Search for the cell housing the specified text and yield its [X, Y] center coordinate. 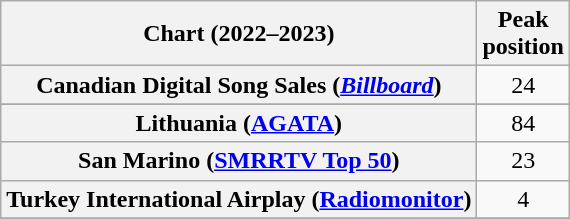
Chart (2022–2023) [239, 34]
Turkey International Airplay (Radiomonitor) [239, 199]
San Marino (SMRRTV Top 50) [239, 161]
24 [523, 85]
Peakposition [523, 34]
23 [523, 161]
84 [523, 123]
4 [523, 199]
Lithuania (AGATA) [239, 123]
Canadian Digital Song Sales (Billboard) [239, 85]
